Extract the (x, y) coordinate from the center of the cell holding the provided text.  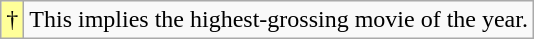
† (12, 20)
This implies the highest-grossing movie of the year. (279, 20)
